Identify which cell holds the provided text, then report its (X, Y) central coordinate. 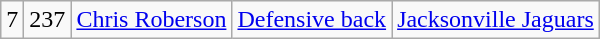
237 (48, 20)
Chris Roberson (152, 20)
Defensive back (312, 20)
Jacksonville Jaguars (496, 20)
7 (12, 20)
